Locate the cell with the specified text and output its [x, y] center coordinate. 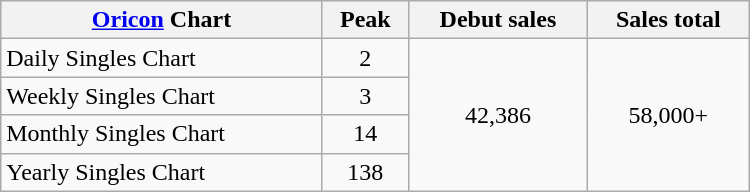
Peak [365, 20]
138 [365, 172]
Daily Singles Chart [162, 58]
Monthly Singles Chart [162, 134]
Weekly Singles Chart [162, 96]
Debut sales [498, 20]
Sales total [668, 20]
Yearly Singles Chart [162, 172]
58,000+ [668, 115]
Oricon Chart [162, 20]
2 [365, 58]
42,386 [498, 115]
3 [365, 96]
14 [365, 134]
